Scan for the cell matching the given text and deliver its [X, Y] coordinate at center. 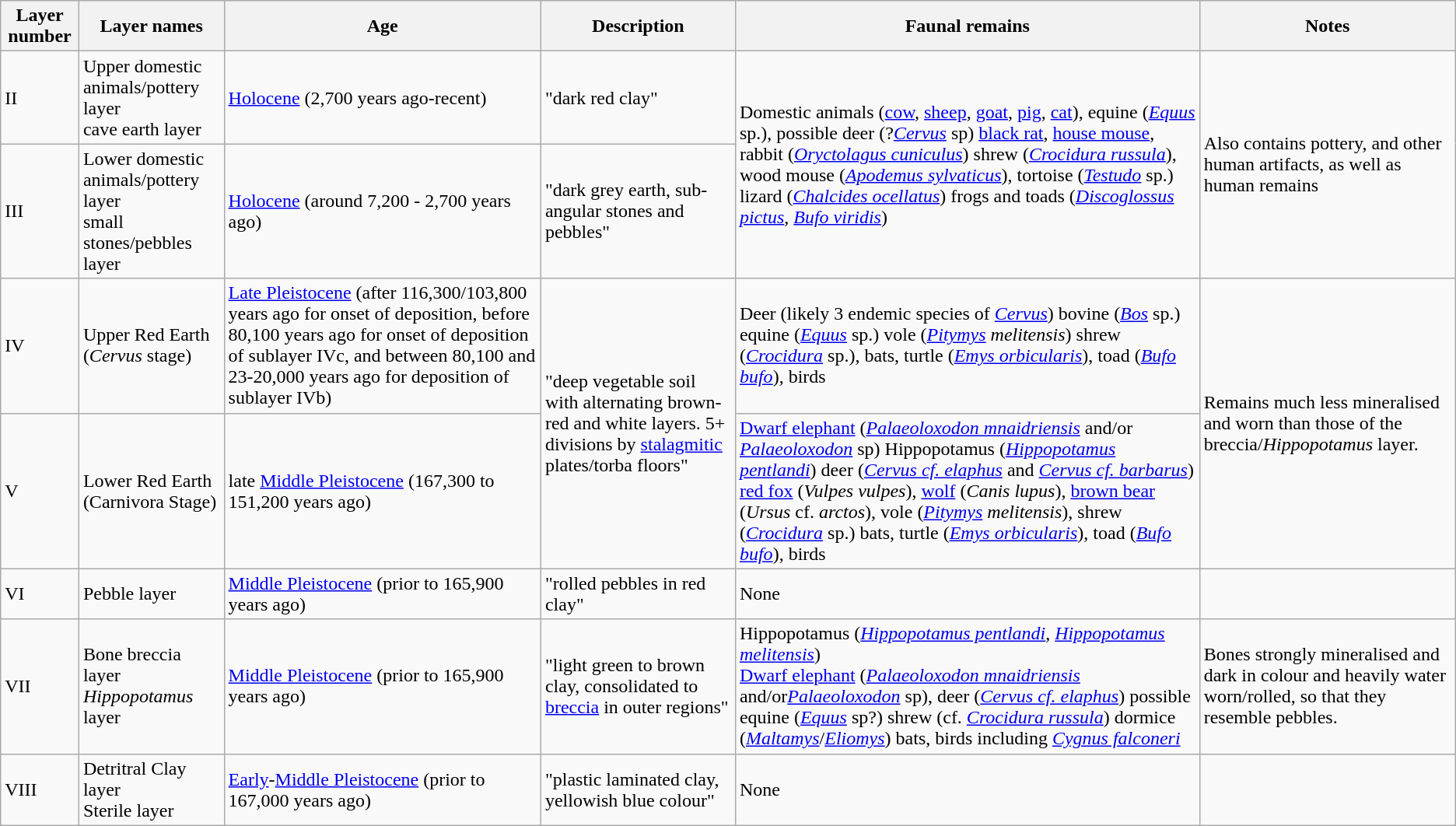
VII [40, 686]
"dark red clay" [638, 98]
Layer number [40, 26]
Notes [1327, 26]
Description [638, 26]
"plastic laminated clay, yellowish blue colour" [638, 789]
Holocene (2,700 years ago-recent) [383, 98]
V [40, 491]
Holocene (around 7,200 - 2,700 years ago) [383, 212]
Lower domestic animals/pottery layersmall stones/pebbles layer [151, 212]
Also contains pottery, and other human artifacts, as well as human remains [1327, 165]
III [40, 212]
VI [40, 594]
Layer names [151, 26]
Lower Red Earth(Carnivora Stage) [151, 491]
Early-Middle Pleistocene (prior to 167,000 years ago) [383, 789]
Detritral Clay layerSterile layer [151, 789]
Bones strongly mineralised and dark in colour and heavily water worn/rolled, so that they resemble pebbles. [1327, 686]
Bone breccia layerHippopotamus layer [151, 686]
"dark grey earth, sub-angular stones and pebbles" [638, 212]
"rolled pebbles in red clay" [638, 594]
VIII [40, 789]
late Middle Pleistocene (167,300 to 151,200 years ago) [383, 491]
Upper domestic animals/pottery layercave earth layer [151, 98]
Pebble layer [151, 594]
Remains much less mineralised and worn than those of the breccia/Hippopotamus layer. [1327, 423]
II [40, 98]
Age [383, 26]
Faunal remains [968, 26]
IV [40, 345]
"light green to brown clay, consolidated to breccia in outer regions" [638, 686]
Upper Red Earth(Cervus stage) [151, 345]
"deep vegetable soil with alternating brown-red and white layers. 5+ divisions by stalagmitic plates/torba floors" [638, 423]
